Output the [x, y] coordinate of the center of the cell containing the given text.  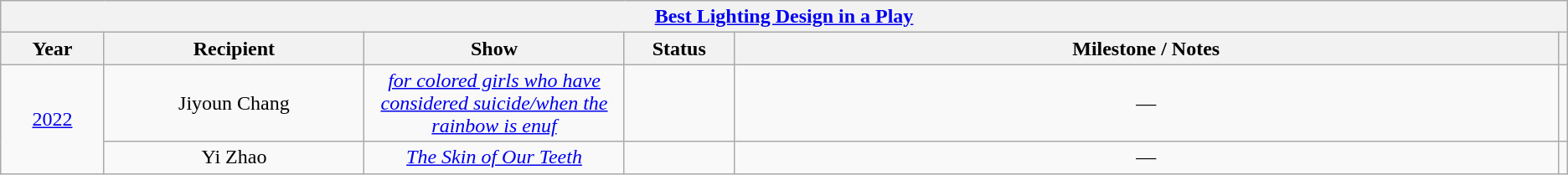
Status [678, 49]
Milestone / Notes [1146, 49]
Best Lighting Design in a Play [784, 17]
Show [494, 49]
Yi Zhao [235, 157]
Year [52, 49]
Recipient [235, 49]
for colored girls who have considered suicide/when the rainbow is enuf [494, 103]
Jiyoun Chang [235, 103]
The Skin of Our Teeth [494, 157]
2022 [52, 119]
